For the text-containing cell, return its midpoint in [X, Y] coordinate format. 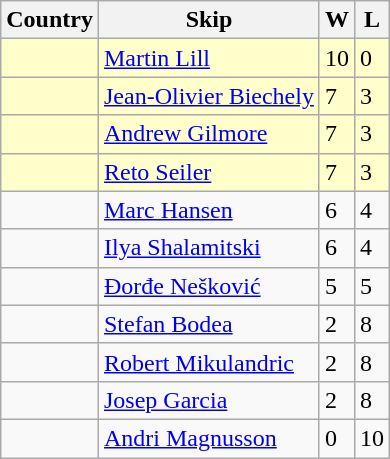
Andrew Gilmore [208, 134]
Jean-Olivier Biechely [208, 96]
L [372, 20]
Đorđe Nešković [208, 286]
Country [50, 20]
Stefan Bodea [208, 324]
Marc Hansen [208, 210]
Andri Magnusson [208, 438]
Skip [208, 20]
Josep Garcia [208, 400]
Reto Seiler [208, 172]
Ilya Shalamitski [208, 248]
W [336, 20]
Martin Lill [208, 58]
Robert Mikulandric [208, 362]
